Detect which cell encompasses the target text, then output its (X, Y) center coordinate. 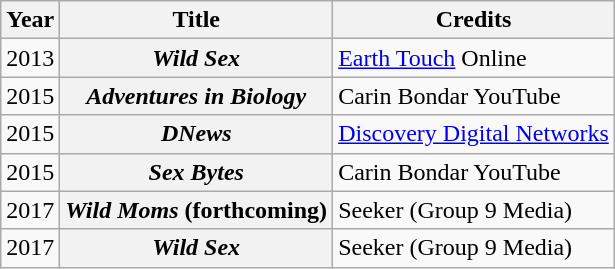
Earth Touch Online (474, 58)
Adventures in Biology (196, 96)
Credits (474, 20)
Sex Bytes (196, 172)
Discovery Digital Networks (474, 134)
Title (196, 20)
2013 (30, 58)
Wild Moms (forthcoming) (196, 210)
Year (30, 20)
DNews (196, 134)
